Detect which cell encompasses the target text, then output its (X, Y) center coordinate. 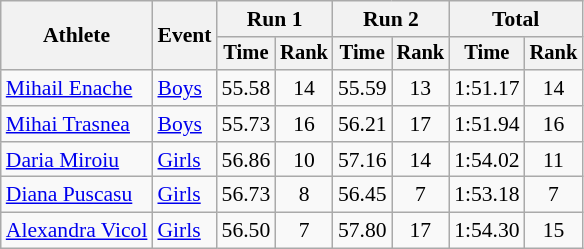
13 (421, 88)
56.50 (246, 231)
15 (554, 231)
55.58 (246, 88)
57.16 (362, 160)
10 (304, 160)
Total (516, 19)
1:54.30 (486, 231)
56.45 (362, 195)
56.73 (246, 195)
Run 2 (391, 19)
11 (554, 160)
56.21 (362, 124)
55.73 (246, 124)
1:54.02 (486, 160)
Athlete (77, 36)
Mihail Enache (77, 88)
8 (304, 195)
55.59 (362, 88)
Run 1 (275, 19)
1:51.17 (486, 88)
Daria Miroiu (77, 160)
Event (184, 36)
1:53.18 (486, 195)
1:51.94 (486, 124)
57.80 (362, 231)
56.86 (246, 160)
Alexandra Vicol (77, 231)
Diana Puscasu (77, 195)
Mihai Trasnea (77, 124)
